Determine the [X, Y] coordinate at the center of the cell enclosing the given text.  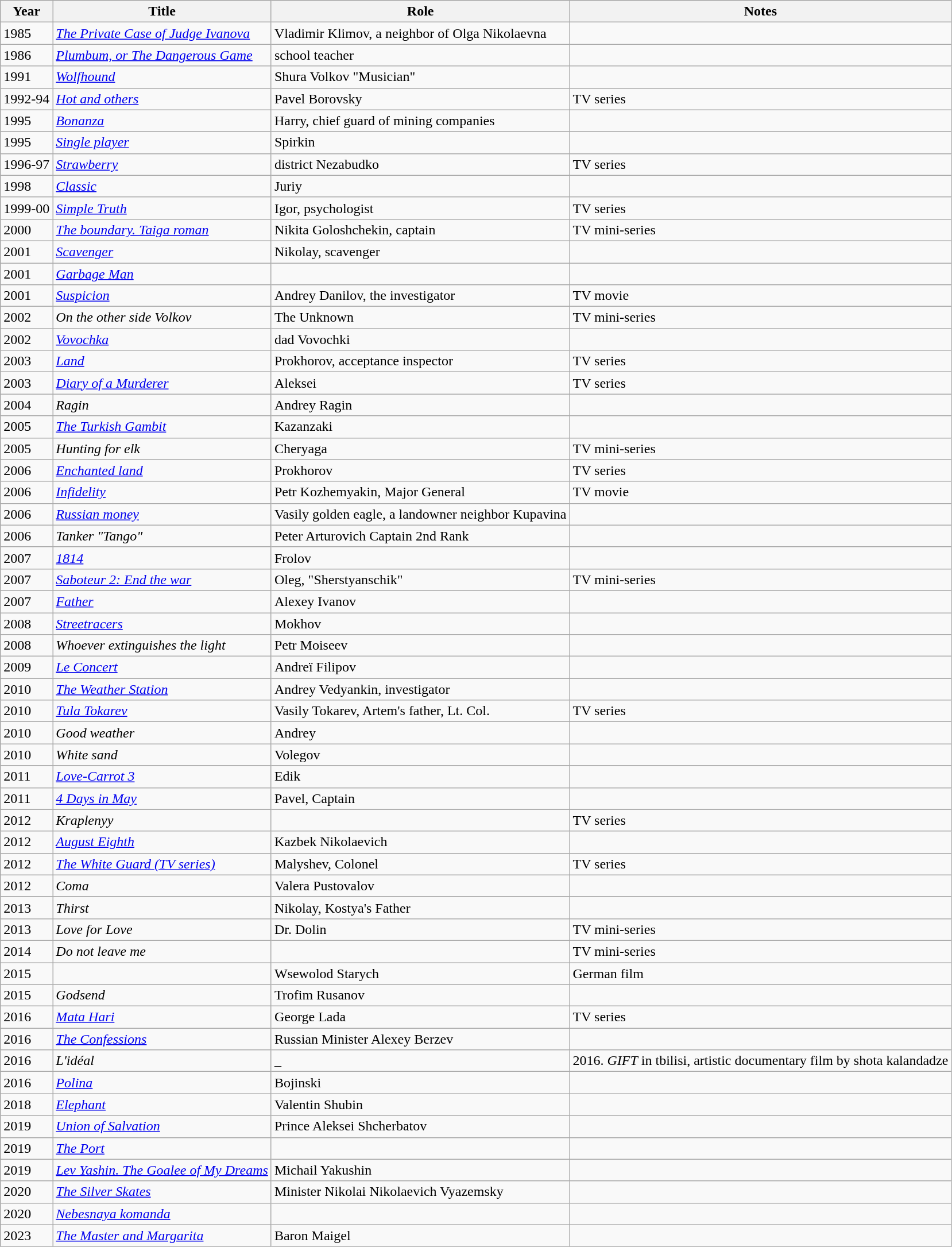
Tula Tokarev [162, 711]
Petr Moiseev [420, 646]
Andreï Filipov [420, 667]
4 Days in May [162, 798]
Bojinski [420, 1083]
August Eighth [162, 842]
2018 [26, 1105]
The Master and Margarita [162, 1236]
1985 [26, 33]
Thirst [162, 908]
Andrey [420, 733]
Russian money [162, 514]
Streetracers [162, 623]
Igor, psychologist [420, 208]
Minister Nikolai Nikolaevich Vyazemsky [420, 1192]
district Nezabudko [420, 164]
Tanker "Tango" [162, 536]
Pavel Borovsky [420, 99]
Suspicion [162, 296]
Nikolay, Kostya's Father [420, 908]
Le Concert [162, 667]
Do not leave me [162, 951]
Lev Yashin. The Goalee of My Dreams [162, 1170]
Role [420, 11]
Baron Maigel [420, 1236]
_ [420, 1061]
Saboteur 2: End the war [162, 580]
1814 [162, 558]
Scavenger [162, 252]
Shura Volkov "Musician" [420, 77]
1998 [26, 186]
2016. GIFT in tbilisi, artistic documentary film by shota kalandadze [760, 1061]
2004 [26, 405]
2000 [26, 230]
Prokhorov, acceptance inspector [420, 361]
The Port [162, 1148]
2009 [26, 667]
Prince Aleksei Shcherbatov [420, 1126]
Juriy [420, 186]
The Private Case of Judge Ivanova [162, 33]
Malyshev, Colonel [420, 864]
Frolov [420, 558]
Harry, chief guard of mining companies [420, 121]
Hunting for elk [162, 449]
1986 [26, 55]
On the other side Volkov [162, 318]
Godsend [162, 995]
Wsewolod Starych [420, 974]
Andrey Danilov, the investigator [420, 296]
Dr. Dolin [420, 929]
Notes [760, 11]
Single player [162, 142]
Prokhorov [420, 470]
Vasily golden eagle, a landowner neighbor Kupavina [420, 514]
Love for Love [162, 929]
Russian Minister Alexey Berzev [420, 1039]
Valera Pustovalov [420, 886]
1996-97 [26, 164]
Polina [162, 1083]
Edik [420, 777]
Nebesnaya komanda [162, 1214]
Michail Yakushin [420, 1170]
Hot and others [162, 99]
Whoever extinguishes the light [162, 646]
The White Guard (TV series) [162, 864]
Love-Carrot 3 [162, 777]
Valentin Shubin [420, 1105]
Coma [162, 886]
Andrey Vedyankin, investigator [420, 689]
Peter Arturovich Captain 2nd Rank [420, 536]
L'idéal [162, 1061]
1999-00 [26, 208]
Enchanted land [162, 470]
The Silver Skates [162, 1192]
Oleg, "Sherstyanschik" [420, 580]
1991 [26, 77]
The Turkish Gambit [162, 427]
Infidelity [162, 492]
Nikolay, scavenger [420, 252]
Title [162, 11]
German film [760, 974]
The Unknown [420, 318]
Kazanzaki [420, 427]
The boundary. Taiga roman [162, 230]
The Weather Station [162, 689]
Mokhov [420, 623]
Aleksei [420, 383]
Strawberry [162, 164]
Year [26, 11]
Kraplenyy [162, 820]
Andrey Ragin [420, 405]
2014 [26, 951]
The Confessions [162, 1039]
Union of Salvation [162, 1126]
Petr Kozhemyakin, Major General [420, 492]
Father [162, 601]
Vovochka [162, 339]
Classic [162, 186]
Ragin [162, 405]
Spirkin [420, 142]
Diary of a Murderer [162, 383]
Bonanza [162, 121]
George Lada [420, 1017]
Trofim Rusanov [420, 995]
Alexey Ivanov [420, 601]
dad Vovochki [420, 339]
Good weather [162, 733]
White sand [162, 755]
Nikita Goloshchekin, captain [420, 230]
school teacher [420, 55]
Garbage Man [162, 274]
Pavel, Captain [420, 798]
1992-94 [26, 99]
2023 [26, 1236]
Volegov [420, 755]
Mata Hari [162, 1017]
Kazbek Nikolaevich [420, 842]
Vladimir Klimov, a neighbor of Olga Nikolaevna [420, 33]
Plumbum, or The Dangerous Game [162, 55]
Wolfhound [162, 77]
Elephant [162, 1105]
Vasily Tokarev, Artem's father, Lt. Col. [420, 711]
Simple Truth [162, 208]
Land [162, 361]
Cheryaga [420, 449]
